From the cell containing the given text, extract its center point as [X, Y] coordinate. 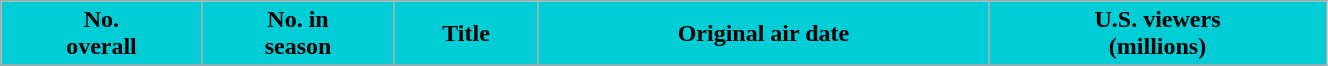
No. overall [102, 34]
No. in season [298, 34]
Original air date [763, 34]
U.S. viewers(millions) [1158, 34]
Title [466, 34]
